Capture the cell that displays the provided text and extract its (x, y) central coordinate. 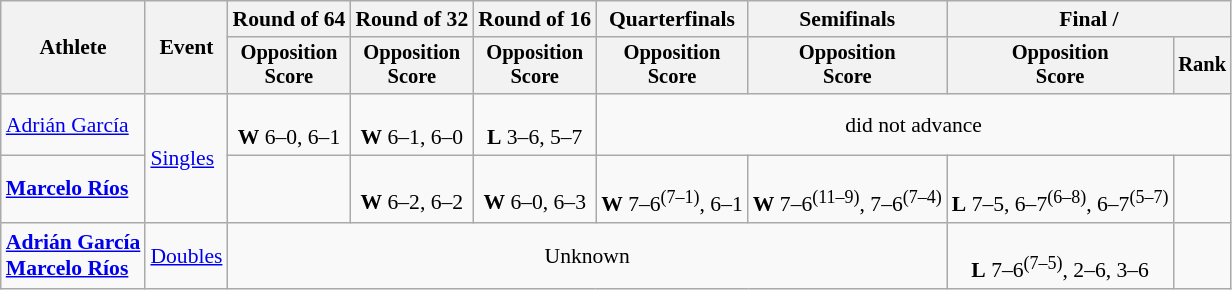
Event (186, 48)
W 6–2, 6–2 (412, 190)
Marcelo Ríos (74, 190)
Adrián García (74, 124)
Rank (1202, 66)
Unknown (586, 256)
Final / (1089, 19)
L 7–6(7–5), 2–6, 3–6 (1060, 256)
Adrián GarcíaMarcelo Ríos (74, 256)
W 6–1, 6–0 (412, 124)
L 3–6, 5–7 (534, 124)
Round of 32 (412, 19)
did not advance (914, 124)
Quarterfinals (672, 19)
W 6–0, 6–3 (534, 190)
W 6–0, 6–1 (288, 124)
W 7–6(11–9), 7–6(7–4) (848, 190)
Semifinals (848, 19)
Athlete (74, 48)
Round of 16 (534, 19)
W 7–6(7–1), 6–1 (672, 190)
Doubles (186, 256)
Singles (186, 158)
L 7–5, 6–7(6–8), 6–7(5–7) (1060, 190)
Round of 64 (288, 19)
